Determine the [x, y] coordinate at the center of the cell enclosing the given text.  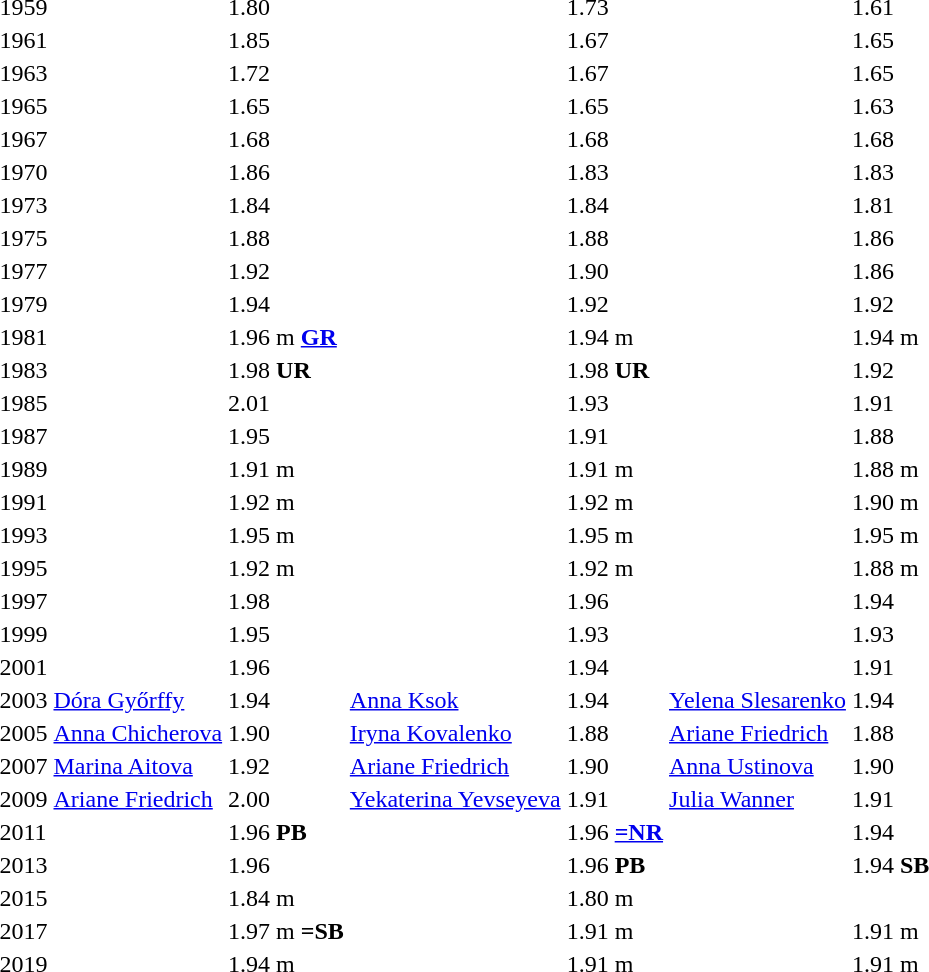
1.96 m GR [286, 337]
2.00 [286, 799]
1.85 [286, 40]
Anna Ustinova [758, 766]
Yekaterina Yevseyeva [455, 799]
1.80 m [614, 898]
Iryna Kovalenko [455, 733]
1.86 [286, 172]
Dóra Győrffy [138, 700]
Anna Chicherova [138, 733]
1.94 m [614, 337]
Yelena Slesarenko [758, 700]
Anna Ksok [455, 700]
1.83 [614, 172]
2.01 [286, 403]
Marina Aitova [138, 766]
1.84 m [286, 898]
1.72 [286, 73]
1.96 =NR [614, 832]
Julia Wanner [758, 799]
1.98 [286, 601]
1.97 m =SB [286, 931]
